For the text-containing cell, return its midpoint in [X, Y] coordinate format. 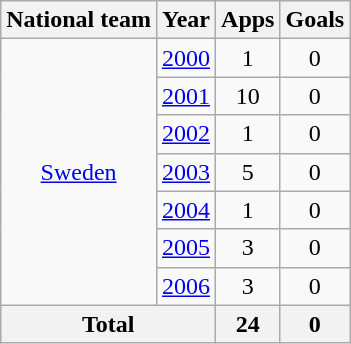
2001 [186, 96]
2005 [186, 248]
Goals [315, 20]
2000 [186, 58]
Sweden [79, 172]
5 [248, 172]
Total [108, 324]
24 [248, 324]
Apps [248, 20]
2002 [186, 134]
10 [248, 96]
Year [186, 20]
2006 [186, 286]
2003 [186, 172]
2004 [186, 210]
National team [79, 20]
